Find where the given text appears and provide that cell's center as (x, y) coordinate. 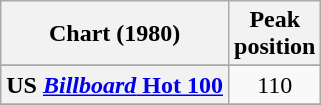
110 (275, 85)
Peakposition (275, 34)
Chart (1980) (115, 34)
US Billboard Hot 100 (115, 85)
